Detect which cell encompasses the target text, then output its (X, Y) center coordinate. 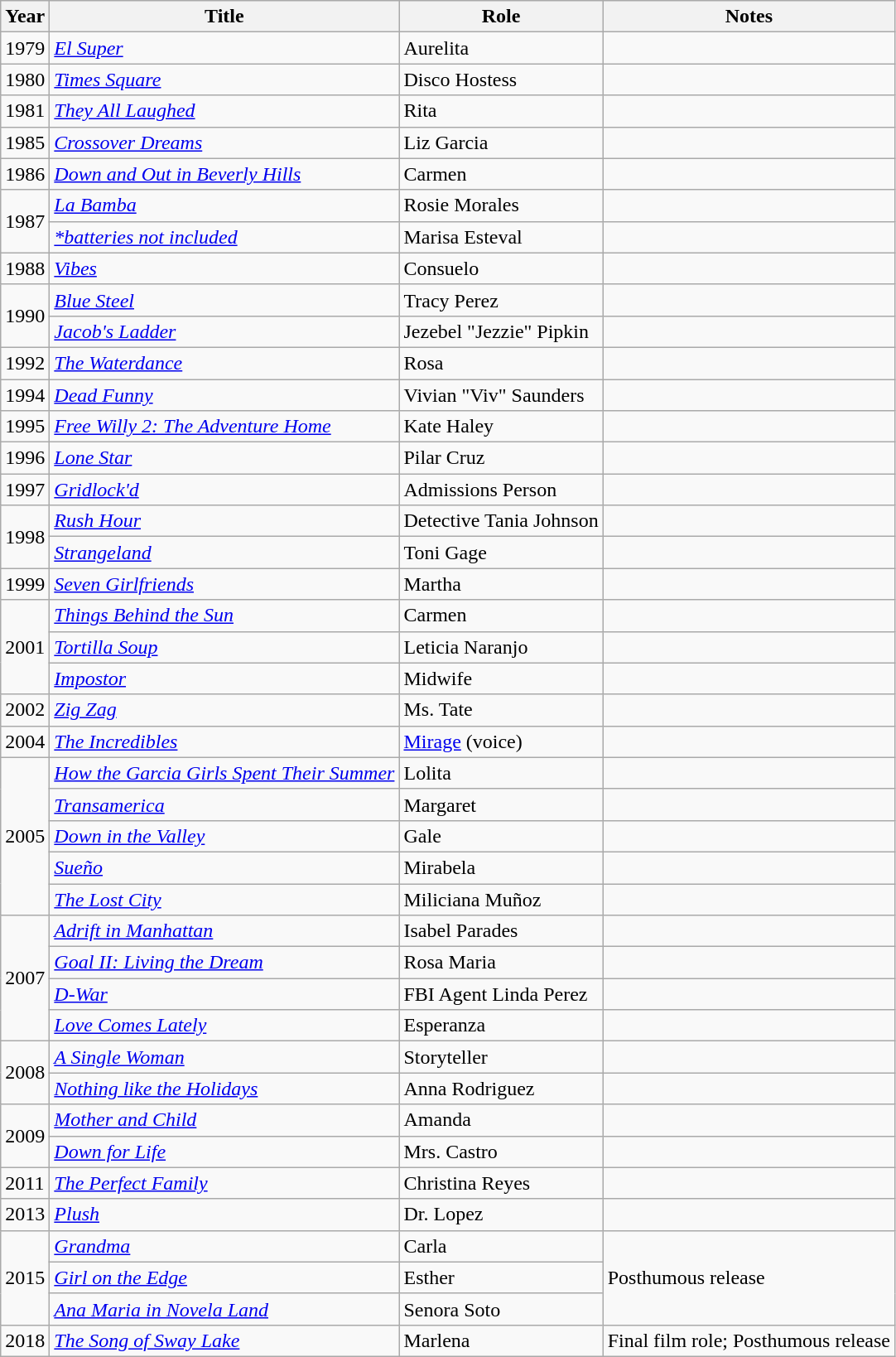
Ms. Tate (501, 710)
Christina Reyes (501, 1183)
Impostor (224, 678)
Pilar Cruz (501, 458)
They All Laughed (224, 111)
La Bamba (224, 205)
2015 (25, 1277)
Vivian "Viv" Saunders (501, 395)
Marisa Esteval (501, 237)
Margaret (501, 804)
Rosa Maria (501, 963)
The Song of Sway Lake (224, 1340)
Kate Haley (501, 427)
Mrs. Castro (501, 1152)
Rita (501, 111)
Vibes (224, 268)
Carla (501, 1246)
Aurelita (501, 48)
Lolita (501, 773)
1987 (25, 221)
Things Behind the Sun (224, 616)
Posthumous release (749, 1277)
Senora Soto (501, 1309)
Times Square (224, 80)
Dr. Lopez (501, 1215)
1992 (25, 363)
1988 (25, 268)
Esther (501, 1277)
The Lost City (224, 899)
Amanda (501, 1120)
1995 (25, 427)
The Incredibles (224, 741)
1986 (25, 174)
1998 (25, 537)
2005 (25, 836)
Blue Steel (224, 300)
Adrift in Manhattan (224, 931)
Midwife (501, 678)
Title (224, 17)
Down in the Valley (224, 836)
Rosa (501, 363)
Lone Star (224, 458)
Miliciana Muñoz (501, 899)
Gridlock'd (224, 490)
Sueño (224, 867)
2018 (25, 1340)
Detective Tania Johnson (501, 521)
1994 (25, 395)
The Waterdance (224, 363)
Rosie Morales (501, 205)
2013 (25, 1215)
Final film role; Posthumous release (749, 1340)
2001 (25, 647)
Marlena (501, 1340)
Anna Rodriguez (501, 1089)
Free Willy 2: The Adventure Home (224, 427)
2002 (25, 710)
FBI Agent Linda Perez (501, 994)
1990 (25, 316)
Consuelo (501, 268)
Mirabela (501, 867)
1980 (25, 80)
1996 (25, 458)
Seven Girlfriends (224, 584)
Dead Funny (224, 395)
Strangeland (224, 553)
El Super (224, 48)
Toni Gage (501, 553)
Ana Maria in Novela Land (224, 1309)
2011 (25, 1183)
The Perfect Family (224, 1183)
*batteries not included (224, 237)
Gale (501, 836)
Girl on the Edge (224, 1277)
Leticia Naranjo (501, 647)
1999 (25, 584)
1981 (25, 111)
Tracy Perez (501, 300)
Storyteller (501, 1057)
A Single Woman (224, 1057)
Notes (749, 17)
Role (501, 17)
Down and Out in Beverly Hills (224, 174)
Crossover Dreams (224, 142)
Martha (501, 584)
2004 (25, 741)
Rush Hour (224, 521)
Tortilla Soup (224, 647)
Jacob's Ladder (224, 331)
2009 (25, 1136)
Down for Life (224, 1152)
Nothing like the Holidays (224, 1089)
Zig Zag (224, 710)
Jezebel "Jezzie" Pipkin (501, 331)
1997 (25, 490)
Esperanza (501, 1026)
Mirage (voice) (501, 741)
1979 (25, 48)
Isabel Parades (501, 931)
Plush (224, 1215)
Love Comes Lately (224, 1026)
Year (25, 17)
Disco Hostess (501, 80)
Grandma (224, 1246)
Liz Garcia (501, 142)
2007 (25, 978)
Goal II: Living the Dream (224, 963)
1985 (25, 142)
Transamerica (224, 804)
Admissions Person (501, 490)
D-War (224, 994)
2008 (25, 1073)
How the Garcia Girls Spent Their Summer (224, 773)
Mother and Child (224, 1120)
